Provide the (X, Y) coordinate of the cell's center where the given text is located.  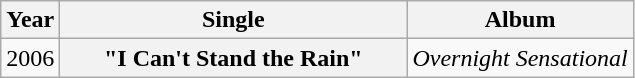
Overnight Sensational (520, 58)
2006 (30, 58)
Single (234, 20)
"I Can't Stand the Rain" (234, 58)
Year (30, 20)
Album (520, 20)
